Search for the cell housing the specified text and yield its (X, Y) center coordinate. 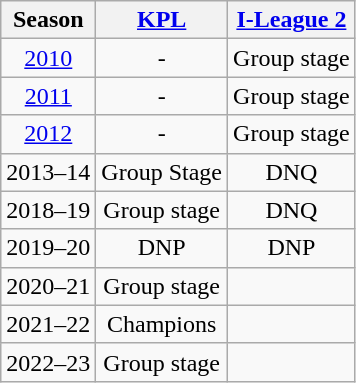
2021–22 (48, 324)
I-League 2 (292, 20)
2018–19 (48, 210)
Group Stage (162, 172)
2022–23 (48, 362)
KPL (162, 20)
Season (48, 20)
Champions (162, 324)
2011 (48, 96)
2010 (48, 58)
2019–20 (48, 248)
2013–14 (48, 172)
2012 (48, 134)
2020–21 (48, 286)
